Output the (X, Y) coordinate of the center of the cell containing the given text.  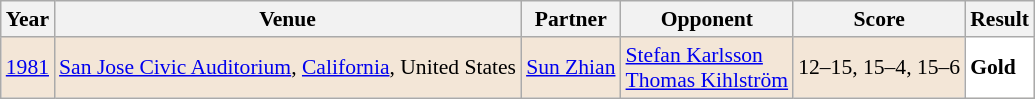
Opponent (708, 19)
Result (1000, 19)
Year (28, 19)
Partner (570, 19)
Venue (288, 19)
Stefan Karlsson Thomas Kihlström (708, 68)
12–15, 15–4, 15–6 (879, 68)
Gold (1000, 68)
Score (879, 19)
San Jose Civic Auditorium, California, United States (288, 68)
1981 (28, 68)
Sun Zhian (570, 68)
